Scan for the cell matching the given text and deliver its (x, y) coordinate at center. 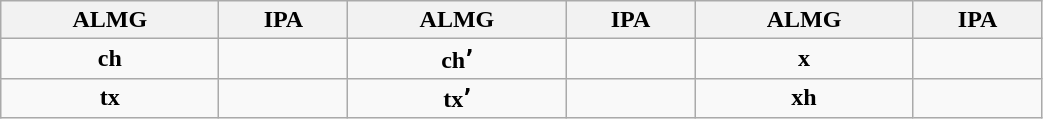
x (804, 59)
tx (110, 98)
xh (804, 98)
chʼ (457, 59)
txʼ (457, 98)
ch (110, 59)
